Extract the [X, Y] coordinate from the center of the cell holding the provided text.  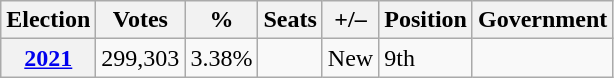
Government [542, 20]
2021 [48, 58]
+/– [350, 20]
Seats [290, 20]
Position [426, 20]
9th [426, 58]
Election [48, 20]
299,303 [140, 58]
New [350, 58]
3.38% [222, 58]
Votes [140, 20]
% [222, 20]
